Return the (X, Y) coordinate for the center point of the cell that contains the specified text.  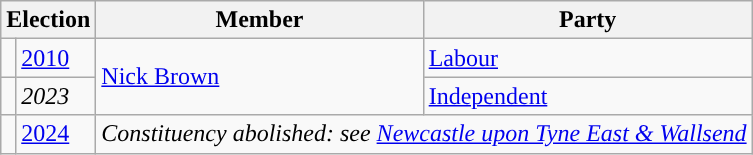
2024 (56, 134)
2010 (56, 58)
Labour (588, 58)
Party (588, 20)
Election (48, 20)
Nick Brown (260, 77)
2023 (56, 96)
Member (260, 20)
Constituency abolished: see Newcastle upon Tyne East & Wallsend (424, 134)
Independent (588, 96)
